Locate the cell with the specified text and output its [X, Y] center coordinate. 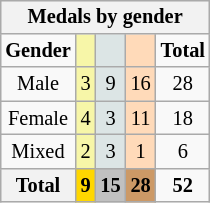
1 [141, 152]
Female [38, 118]
2 [86, 152]
16 [141, 84]
Mixed [38, 152]
6 [183, 152]
15 [111, 185]
Male [38, 84]
Medals by gender [105, 17]
4 [86, 118]
Gender [38, 51]
11 [141, 118]
18 [183, 118]
52 [183, 185]
